Find where the given text appears and provide that cell's center as (X, Y) coordinate. 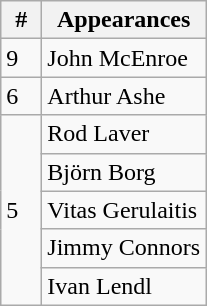
6 (22, 96)
5 (22, 210)
Ivan Lendl (124, 286)
Jimmy Connors (124, 248)
John McEnroe (124, 58)
# (22, 20)
Vitas Gerulaitis (124, 210)
Appearances (124, 20)
9 (22, 58)
Arthur Ashe (124, 96)
Björn Borg (124, 172)
Rod Laver (124, 134)
